Return the (x, y) coordinate for the center point of the cell that contains the specified text.  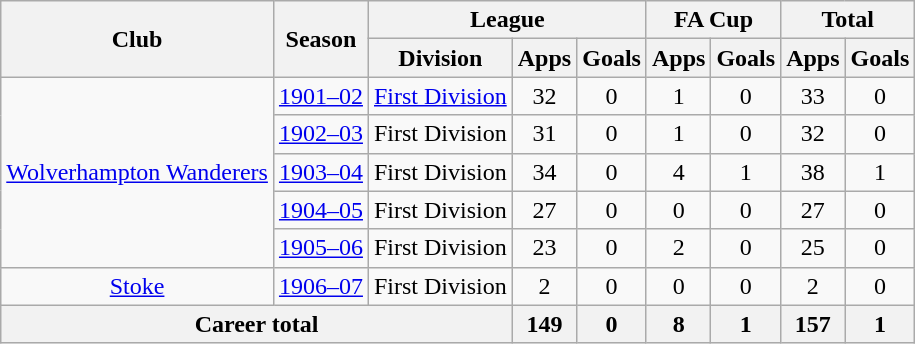
Season (320, 39)
157 (813, 324)
1902–03 (320, 134)
25 (813, 248)
FA Cup (713, 20)
Wolverhampton Wanderers (138, 172)
31 (544, 134)
149 (544, 324)
1904–05 (320, 210)
4 (678, 172)
8 (678, 324)
League (507, 20)
Division (440, 58)
1905–06 (320, 248)
Stoke (138, 286)
33 (813, 96)
34 (544, 172)
Total (848, 20)
Club (138, 39)
1901–02 (320, 96)
Career total (257, 324)
23 (544, 248)
38 (813, 172)
1903–04 (320, 172)
1906–07 (320, 286)
